Return [X, Y] of the center of cell containing provided text 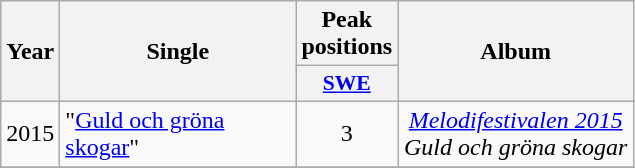
Melodifestivalen 2015 Guld och gröna skogar [516, 134]
Album [516, 52]
3 [347, 134]
Peak positions [347, 34]
Year [30, 52]
SWE [347, 84]
Single [178, 52]
2015 [30, 134]
"Guld och gröna skogar" [178, 134]
